Identify which cell holds the provided text, then report its [x, y] central coordinate. 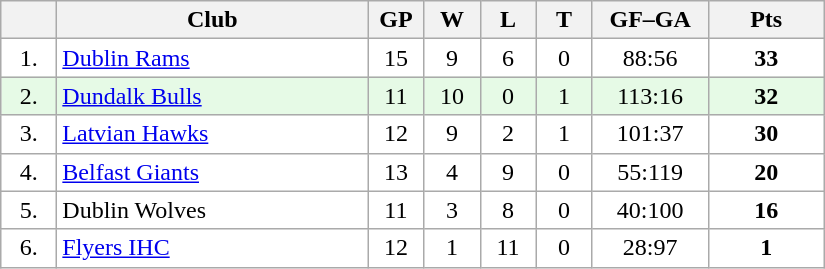
33 [766, 58]
55:119 [650, 172]
1. [29, 58]
15 [396, 58]
6 [508, 58]
3. [29, 134]
W [452, 20]
28:97 [650, 248]
20 [766, 172]
Dublin Rams [212, 58]
GP [396, 20]
113:16 [650, 96]
4 [452, 172]
GF–GA [650, 20]
5. [29, 210]
Latvian Hawks [212, 134]
2. [29, 96]
6. [29, 248]
2 [508, 134]
30 [766, 134]
40:100 [650, 210]
Flyers IHC [212, 248]
Belfast Giants [212, 172]
32 [766, 96]
L [508, 20]
10 [452, 96]
T [564, 20]
Pts [766, 20]
8 [508, 210]
Dublin Wolves [212, 210]
13 [396, 172]
Club [212, 20]
101:37 [650, 134]
4. [29, 172]
3 [452, 210]
16 [766, 210]
Dundalk Bulls [212, 96]
88:56 [650, 58]
